Determine the (X, Y) coordinate at the center of the cell enclosing the given text.  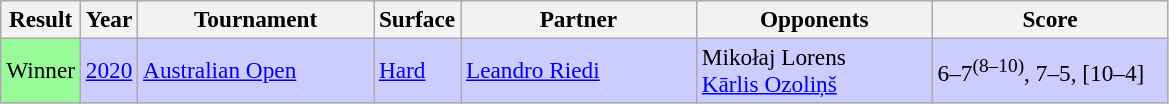
Opponents (814, 19)
Hard (418, 70)
6–7(8–10), 7–5, [10–4] (1050, 70)
Surface (418, 19)
Winner (41, 70)
Year (108, 19)
Tournament (256, 19)
Leandro Riedi (579, 70)
2020 (108, 70)
Partner (579, 19)
Score (1050, 19)
Mikołaj Lorens Kārlis Ozoliņš (814, 70)
Result (41, 19)
Australian Open (256, 70)
